Return (X, Y) of the center of cell containing provided text 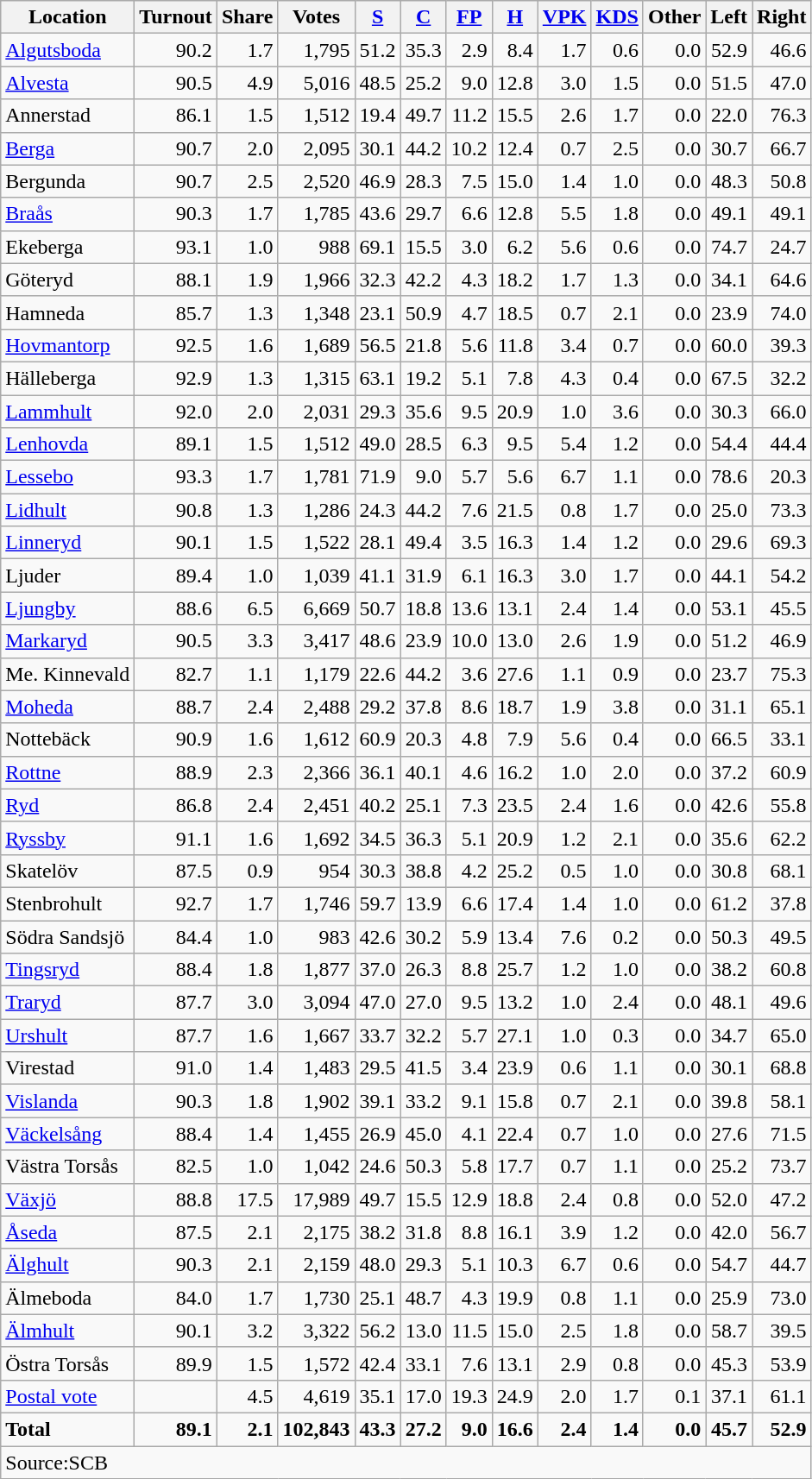
4.9 (247, 83)
50.7 (378, 608)
92.5 (176, 345)
74.7 (729, 247)
Växjö (67, 1199)
Berga (67, 148)
73.7 (782, 1167)
6,669 (316, 608)
75.3 (782, 674)
92.9 (176, 378)
25.0 (729, 510)
Annerstad (67, 116)
35.3 (423, 50)
45.5 (782, 608)
VPK (564, 17)
53.1 (729, 608)
31.8 (423, 1232)
0.5 (564, 871)
12.4 (514, 148)
6.5 (247, 608)
1,689 (316, 345)
1,877 (316, 970)
Älmeboda (67, 1298)
58.7 (729, 1331)
Lessebo (67, 477)
86.8 (176, 805)
1,966 (316, 280)
85.7 (176, 312)
1,746 (316, 903)
23.5 (514, 805)
39.8 (729, 1101)
Algutsboda (67, 50)
6.3 (469, 444)
1,348 (316, 312)
C (423, 17)
21.8 (423, 345)
44.1 (729, 576)
Stenbrohult (67, 903)
56.2 (378, 1331)
12.9 (469, 1199)
86.1 (176, 116)
1,042 (316, 1167)
1,315 (316, 378)
52.0 (729, 1199)
1,667 (316, 1035)
44.4 (782, 444)
Virestad (67, 1068)
61.2 (729, 903)
24.3 (378, 510)
17.0 (423, 1396)
54.4 (729, 444)
17.7 (514, 1167)
45.7 (729, 1429)
17.5 (247, 1199)
2,031 (316, 412)
48.1 (729, 1003)
24.6 (378, 1167)
34.7 (729, 1035)
2,175 (316, 1232)
2,488 (316, 707)
4.8 (469, 739)
954 (316, 871)
24.7 (782, 247)
Åseda (67, 1232)
63.1 (378, 378)
29.5 (378, 1068)
Postal vote (67, 1396)
76.3 (782, 116)
Urshult (67, 1035)
48.3 (729, 181)
27.0 (423, 1003)
Moheda (67, 707)
42.0 (729, 1232)
2,451 (316, 805)
Skatelöv (67, 871)
19.9 (514, 1298)
Other (674, 17)
29.7 (423, 214)
Ryssby (67, 838)
39.5 (782, 1331)
26.3 (423, 970)
1,455 (316, 1134)
S (378, 17)
6.1 (469, 576)
43.6 (378, 214)
Right (782, 17)
Source:SCB (406, 1463)
33.2 (423, 1101)
3.9 (564, 1232)
40.2 (378, 805)
Lidhult (67, 510)
Left (729, 17)
48.7 (423, 1298)
11.2 (469, 116)
69.1 (378, 247)
Lenhovda (67, 444)
Bergunda (67, 181)
18.5 (514, 312)
13.9 (423, 903)
Tingsryd (67, 970)
45.0 (423, 1134)
26.9 (378, 1134)
3,322 (316, 1331)
Vislanda (67, 1101)
25.9 (729, 1298)
Share (247, 17)
2.3 (247, 772)
42.2 (423, 280)
29.2 (378, 707)
71.9 (378, 477)
102,843 (316, 1429)
Väckelsång (67, 1134)
1,286 (316, 510)
68.1 (782, 871)
Turnout (176, 17)
13.6 (469, 608)
54.2 (782, 576)
Nottebäck (67, 739)
71.5 (782, 1134)
35.1 (378, 1396)
59.7 (378, 903)
37.0 (378, 970)
22.4 (514, 1134)
90.8 (176, 510)
4.7 (469, 312)
5.4 (564, 444)
46.6 (782, 50)
1,781 (316, 477)
48.0 (378, 1265)
84.4 (176, 936)
4.5 (247, 1396)
1,572 (316, 1363)
54.7 (729, 1265)
24.9 (514, 1396)
Älghult (67, 1265)
56.5 (378, 345)
13.4 (514, 936)
88.7 (176, 707)
Hälleberga (67, 378)
Traryd (67, 1003)
58.1 (782, 1101)
73.0 (782, 1298)
7.9 (514, 739)
22.0 (729, 116)
Ljungby (67, 608)
48.6 (378, 641)
34.5 (378, 838)
89.4 (176, 576)
5.9 (469, 936)
66.7 (782, 148)
2,159 (316, 1265)
84.0 (176, 1298)
44.7 (782, 1265)
82.7 (176, 674)
3.2 (247, 1331)
28.1 (378, 543)
60.0 (729, 345)
18.2 (514, 280)
5.5 (564, 214)
37.1 (729, 1396)
2,095 (316, 148)
50.8 (782, 181)
36.1 (378, 772)
Linneryd (67, 543)
38.8 (423, 871)
49.5 (782, 936)
22.6 (378, 674)
42.4 (378, 1363)
50.9 (423, 312)
92.7 (176, 903)
93.1 (176, 247)
KDS (617, 17)
65.1 (782, 707)
88.6 (176, 608)
19.2 (423, 378)
82.5 (176, 1167)
0.1 (674, 1396)
10.3 (514, 1265)
Ljuder (67, 576)
88.1 (176, 280)
1,522 (316, 543)
23.7 (729, 674)
67.5 (729, 378)
Göteryd (67, 280)
27.1 (514, 1035)
62.2 (782, 838)
49.6 (782, 1003)
Östra Torsås (67, 1363)
4.6 (469, 772)
19.4 (378, 116)
8.4 (514, 50)
3,094 (316, 1003)
5,016 (316, 83)
Lammhult (67, 412)
92.0 (176, 412)
8.6 (469, 707)
4,619 (316, 1396)
Markaryd (67, 641)
68.8 (782, 1068)
88.8 (176, 1199)
Votes (316, 17)
18.7 (514, 707)
13.2 (514, 1003)
61.1 (782, 1396)
19.3 (469, 1396)
16.2 (514, 772)
23.1 (378, 312)
28.3 (423, 181)
91.1 (176, 838)
40.1 (423, 772)
1,785 (316, 214)
Hamneda (67, 312)
55.8 (782, 805)
2,520 (316, 181)
32.3 (378, 280)
49.0 (378, 444)
Location (67, 17)
15.8 (514, 1101)
1,612 (316, 739)
10.2 (469, 148)
Hovmantorp (67, 345)
74.0 (782, 312)
Ryd (67, 805)
11.5 (469, 1331)
73.3 (782, 510)
16.6 (514, 1429)
Braås (67, 214)
78.6 (729, 477)
91.0 (176, 1068)
3.5 (469, 543)
29.6 (729, 543)
65.0 (782, 1035)
43.3 (378, 1429)
69.3 (782, 543)
7.5 (469, 181)
Västra Torsås (67, 1167)
1,692 (316, 838)
53.9 (782, 1363)
28.5 (423, 444)
48.5 (378, 83)
1,795 (316, 50)
39.3 (782, 345)
41.5 (423, 1068)
2,366 (316, 772)
89.9 (176, 1363)
36.3 (423, 838)
66.0 (782, 412)
Södra Sandsjö (67, 936)
88.9 (176, 772)
983 (316, 936)
90.2 (176, 50)
Ekeberga (67, 247)
51.5 (729, 83)
27.2 (423, 1429)
21.5 (514, 510)
31.1 (729, 707)
0.3 (617, 1035)
3.8 (617, 707)
0.2 (617, 936)
64.6 (782, 280)
7.8 (514, 378)
H (514, 17)
1,483 (316, 1068)
17,989 (316, 1199)
49.4 (423, 543)
Me. Kinnevald (67, 674)
34.1 (729, 280)
47.2 (782, 1199)
30.8 (729, 871)
1,902 (316, 1101)
30.7 (729, 148)
66.5 (729, 739)
Älmhult (67, 1331)
16.1 (514, 1232)
31.9 (423, 576)
41.1 (378, 576)
93.3 (176, 477)
17.4 (514, 903)
5.8 (469, 1167)
6.2 (514, 247)
3,417 (316, 641)
4.1 (469, 1134)
10.0 (469, 641)
25.7 (514, 970)
1,039 (316, 576)
Total (67, 1429)
90.9 (176, 739)
988 (316, 247)
56.7 (782, 1232)
33.7 (378, 1035)
1,730 (316, 1298)
Alvesta (67, 83)
1,179 (316, 674)
30.2 (423, 936)
7.3 (469, 805)
FP (469, 17)
3.3 (247, 641)
11.8 (514, 345)
60.8 (782, 970)
Rottne (67, 772)
37.2 (729, 772)
4.2 (469, 871)
39.1 (378, 1101)
9.1 (469, 1101)
45.3 (729, 1363)
